For the text-containing cell, return its midpoint in (x, y) coordinate format. 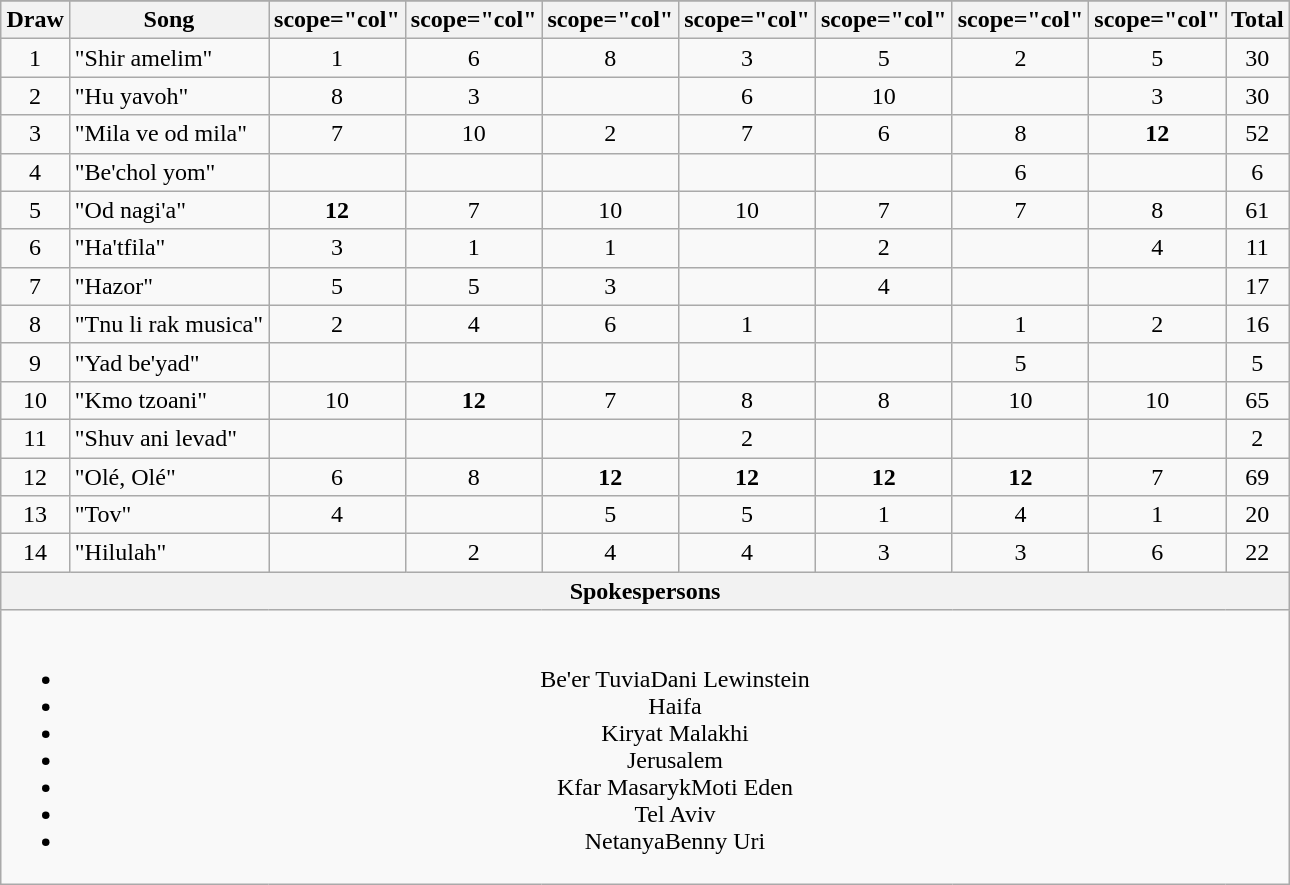
"Tnu li rak musica" (168, 324)
"Hilulah" (168, 553)
"Be'chol yom" (168, 172)
"Hazor" (168, 286)
Spokespersons (645, 591)
69 (1258, 477)
61 (1258, 210)
Be'er TuviaDani LewinsteinHaifaKiryat MalakhiJerusalemKfar MasarykMoti EdenTel AvivNetanyaBenny Uri (645, 748)
"Tov" (168, 515)
"Shuv ani levad" (168, 438)
Draw (35, 20)
"Kmo tzoani" (168, 400)
"Ha'tfila" (168, 248)
"Olé, Olé" (168, 477)
65 (1258, 400)
17 (1258, 286)
"Od nagi'a" (168, 210)
"Mila ve od mila" (168, 134)
"Yad be'yad" (168, 362)
"Hu yavoh" (168, 96)
Total (1258, 20)
14 (35, 553)
22 (1258, 553)
"Shir amelim" (168, 58)
13 (35, 515)
20 (1258, 515)
52 (1258, 134)
16 (1258, 324)
9 (35, 362)
Song (168, 20)
